Find where the given text appears and provide that cell's center as [x, y] coordinate. 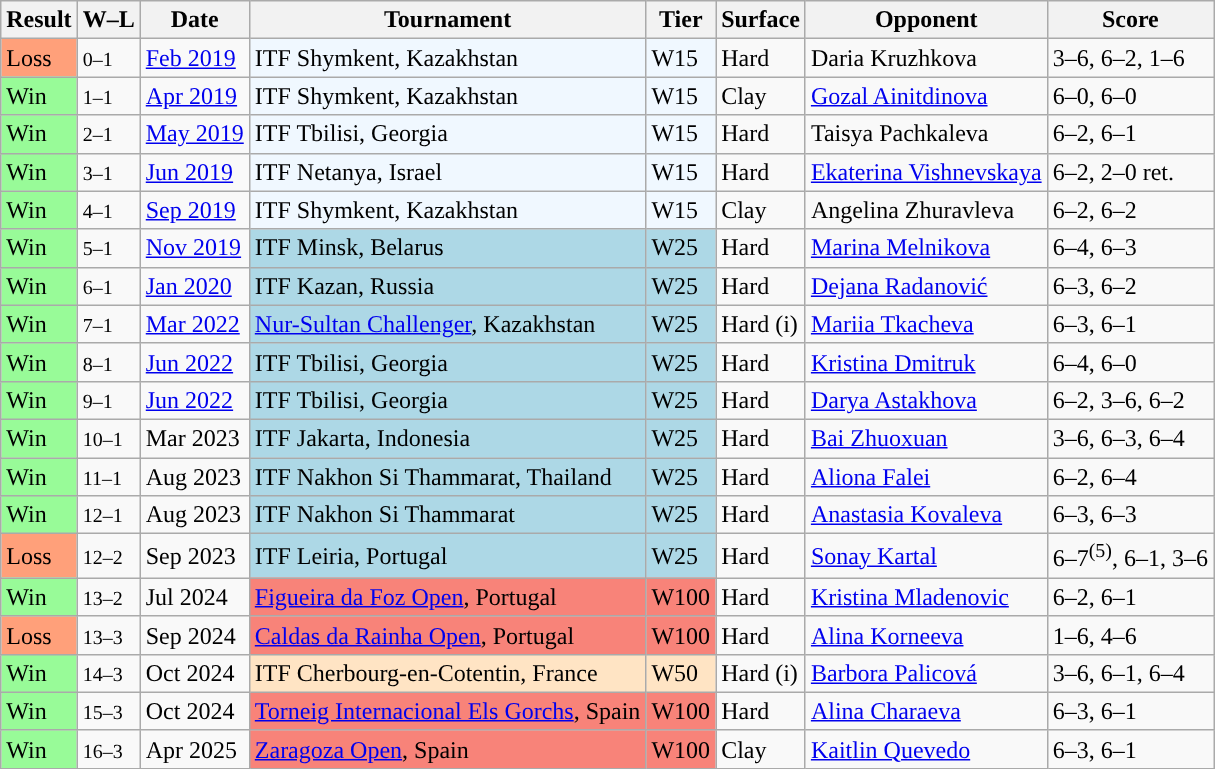
2–1 [108, 134]
Zaragoza Open, Spain [448, 749]
Date [194, 20]
7–1 [108, 324]
W–L [108, 20]
Tournament [448, 20]
6–2, 3–6, 6–2 [1130, 400]
3–6, 6–2, 1–6 [1130, 58]
Apr 2019 [194, 96]
Nur-Sultan Challenger, Kazakhstan [448, 324]
14–3 [108, 673]
12–1 [108, 515]
Mariia Tkacheva [926, 324]
Taisya Pachkaleva [926, 134]
6–3, 6–3 [1130, 515]
Result [39, 20]
Sep 2019 [194, 210]
6–3, 6–2 [1130, 286]
6–4, 6–0 [1130, 362]
6–1 [108, 286]
Ekaterina Vishnevskaya [926, 172]
Kristina Dmitruk [926, 362]
Score [1130, 20]
Daria Kruzhkova [926, 58]
ITF Cherbourg-en-Cotentin, France [448, 673]
Aliona Falei [926, 477]
6–2, 6–2 [1130, 210]
ITF Nakhon Si Thammarat, Thailand [448, 477]
6–4, 6–3 [1130, 248]
Tier [681, 20]
8–1 [108, 362]
3–1 [108, 172]
Dejana Radanović [926, 286]
Bai Zhuoxuan [926, 438]
Angelina Zhuravleva [926, 210]
6–7(5), 6–1, 3–6 [1130, 556]
Marina Melnikova [926, 248]
Sonay Kartal [926, 556]
ITF Minsk, Belarus [448, 248]
Caldas da Rainha Open, Portugal [448, 635]
Mar 2022 [194, 324]
12–2 [108, 556]
10–1 [108, 438]
May 2019 [194, 134]
Torneig Internacional Els Gorchs, Spain [448, 711]
Kristina Mladenovic [926, 597]
Jun 2019 [194, 172]
Sep 2024 [194, 635]
Figueira da Foz Open, Portugal [448, 597]
Kaitlin Quevedo [926, 749]
6–2, 6–4 [1130, 477]
0–1 [108, 58]
9–1 [108, 400]
16–3 [108, 749]
11–1 [108, 477]
1–6, 4–6 [1130, 635]
Sep 2023 [194, 556]
Barbora Palicová [926, 673]
Mar 2023 [194, 438]
ITF Nakhon Si Thammarat [448, 515]
5–1 [108, 248]
Alina Charaeva [926, 711]
Alina Korneeva [926, 635]
Apr 2025 [194, 749]
4–1 [108, 210]
W50 [681, 673]
1–1 [108, 96]
6–0, 6–0 [1130, 96]
6–2, 2–0 ret. [1130, 172]
ITF Jakarta, Indonesia [448, 438]
13–3 [108, 635]
13–2 [108, 597]
Gozal Ainitdinova [926, 96]
Jul 2024 [194, 597]
ITF Netanya, Israel [448, 172]
Feb 2019 [194, 58]
Darya Astakhova [926, 400]
Opponent [926, 20]
Anastasia Kovaleva [926, 515]
3–6, 6–1, 6–4 [1130, 673]
ITF Kazan, Russia [448, 286]
15–3 [108, 711]
ITF Leiria, Portugal [448, 556]
Nov 2019 [194, 248]
3–6, 6–3, 6–4 [1130, 438]
Jan 2020 [194, 286]
Surface [761, 20]
